Provide the (X, Y) coordinate of the cell's center where the given text is located.  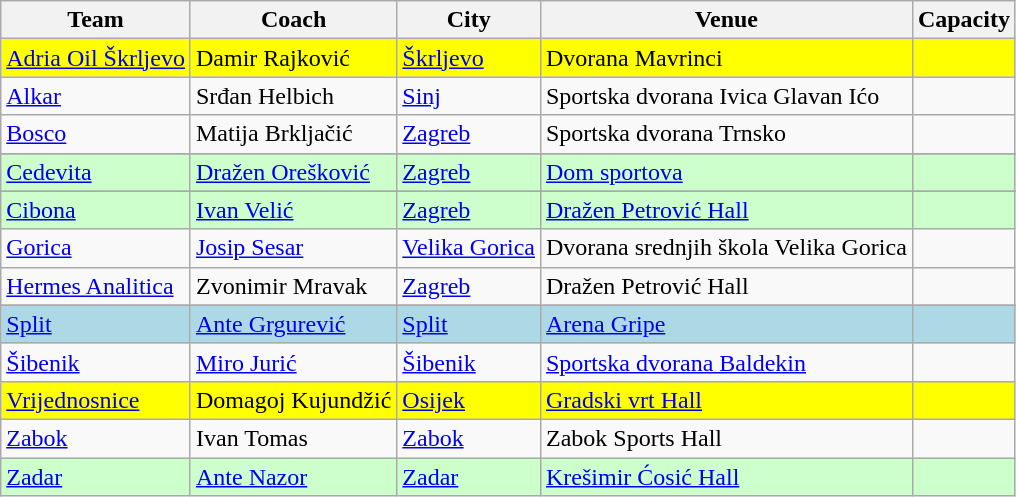
Alkar (96, 96)
Gradski vrt Hall (726, 400)
Josip Sesar (293, 248)
Miro Jurić (293, 362)
Sportska dvorana Baldekin (726, 362)
Bosco (96, 134)
Matija Brkljačić (293, 134)
Osijek (469, 400)
Hermes Analitica (96, 286)
Adria Oil Škrljevo (96, 58)
Dvorana srednjih škola Velika Gorica (726, 248)
Coach (293, 20)
Gorica (96, 248)
Team (96, 20)
Sportska dvorana Ivica Glavan Ićo (726, 96)
Venue (726, 20)
Sinj (469, 96)
Arena Gripe (726, 324)
Sportska dvorana Trnsko (726, 134)
Capacity (964, 20)
Damir Rajković (293, 58)
Ivan Velić (293, 210)
Ante Grgurević (293, 324)
Krešimir Ćosić Hall (726, 477)
Zabok Sports Hall (726, 438)
Srđan Helbich (293, 96)
Domagoj Kujundžić (293, 400)
Cedevita (96, 172)
Velika Gorica (469, 248)
Dom sportova (726, 172)
Ivan Tomas (293, 438)
City (469, 20)
Vrijednosnice (96, 400)
Škrljevo (469, 58)
Cibona (96, 210)
Zvonimir Mravak (293, 286)
Ante Nazor (293, 477)
Dvorana Mavrinci (726, 58)
Dražen Orešković (293, 172)
